Capture the cell that displays the provided text and extract its [X, Y] central coordinate. 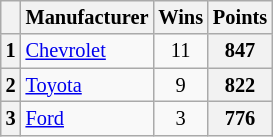
1 [11, 51]
822 [240, 85]
Wins [180, 17]
11 [180, 51]
Manufacturer [88, 17]
847 [240, 51]
Toyota [88, 85]
2 [11, 85]
9 [180, 85]
Ford [88, 118]
Points [240, 17]
Chevrolet [88, 51]
776 [240, 118]
